Determine the (x, y) coordinate at the center of the cell enclosing the given text.  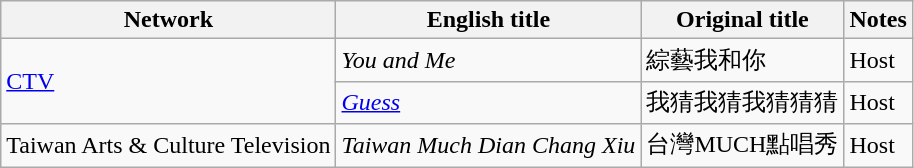
Taiwan Arts & Culture Television (168, 146)
English title (488, 20)
綜藝我和你 (742, 60)
CTV (168, 82)
Guess (488, 102)
Original title (742, 20)
Notes (878, 20)
台灣MUCH點唱秀 (742, 146)
我猜我猜我猜猜猜 (742, 102)
Network (168, 20)
Taiwan Much Dian Chang Xiu (488, 146)
You and Me (488, 60)
